Extract the (X, Y) coordinate from the center of the cell holding the provided text.  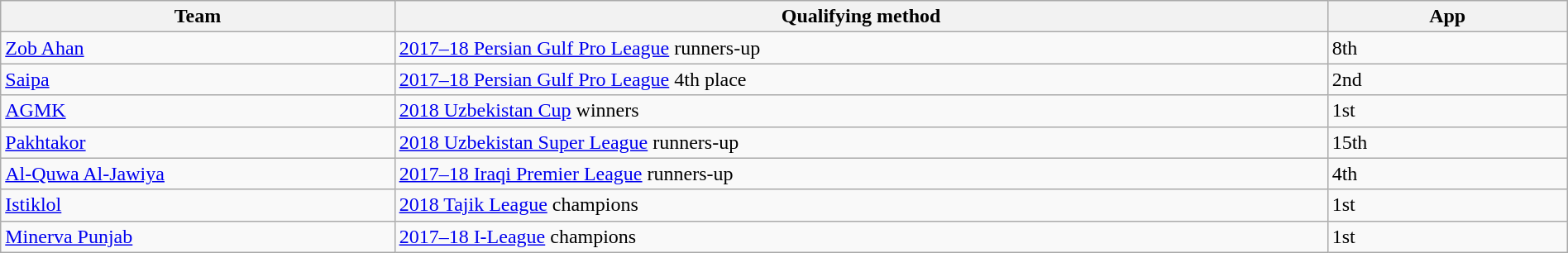
4th (1447, 174)
15th (1447, 142)
2017–18 Iraqi Premier League runners-up (861, 174)
AGMK (198, 111)
App (1447, 17)
Istiklol (198, 205)
2017–18 Persian Gulf Pro League 4th place (861, 79)
Saipa (198, 79)
Minerva Punjab (198, 236)
2017–18 Persian Gulf Pro League runners-up (861, 48)
Zob Ahan (198, 48)
2018 Uzbekistan Cup winners (861, 111)
Qualifying method (861, 17)
8th (1447, 48)
Al-Quwa Al-Jawiya (198, 174)
2nd (1447, 79)
Team (198, 17)
Pakhtakor (198, 142)
2018 Uzbekistan Super League runners-up (861, 142)
2018 Tajik League champions (861, 205)
2017–18 I-League champions (861, 236)
